Identify which cell holds the provided text, then report its (x, y) central coordinate. 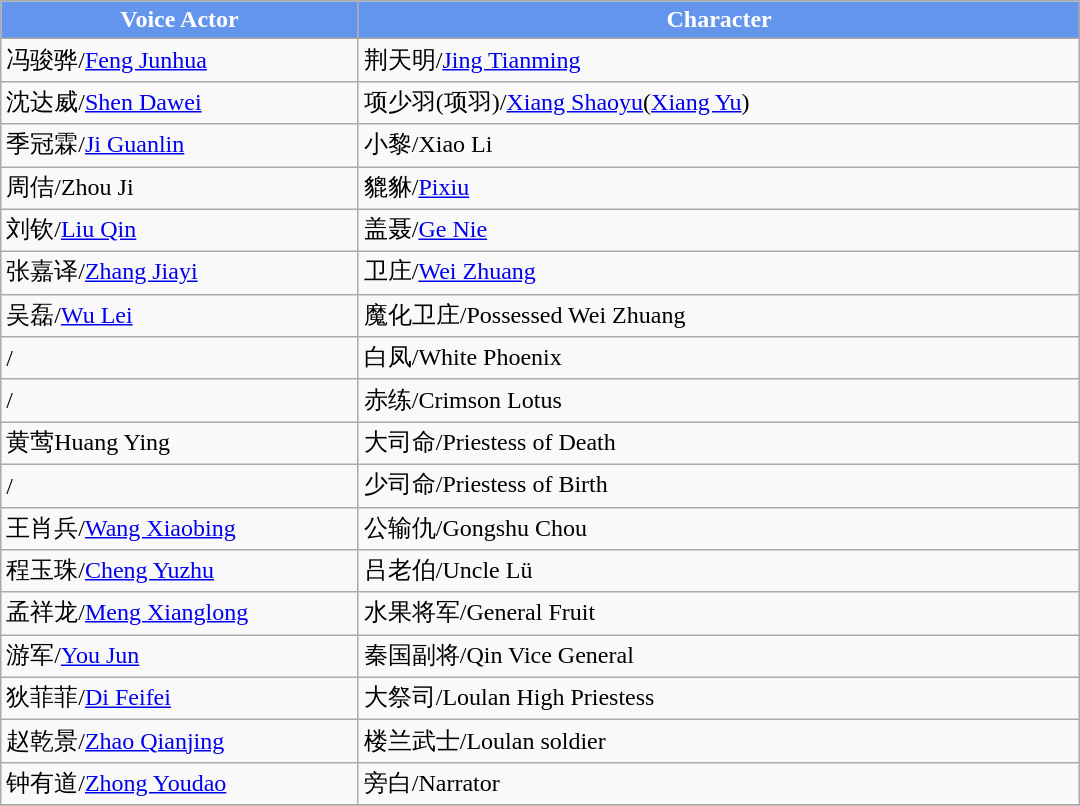
貔貅/Pixiu (719, 188)
刘钦/Liu Qin (180, 230)
游军/You Jun (180, 656)
秦国副将/Qin Vice General (719, 656)
魔化卫庄/Possessed Wei Zhuang (719, 316)
赤练/Crimson Lotus (719, 400)
Character (719, 20)
王肖兵/Wang Xiaobing (180, 528)
白凤/White Phoenix (719, 358)
盖聂/Ge Nie (719, 230)
楼兰武士/Loulan soldier (719, 742)
张嘉译/Zhang Jiayi (180, 274)
季冠霖/Ji Guanlin (180, 146)
荆天明/Jing Tianming (719, 60)
赵乾景/Zhao Qianjing (180, 742)
沈达威/Shen Dawei (180, 102)
小黎/Xiao Li (719, 146)
旁白/Narrator (719, 784)
Voice Actor (180, 20)
项少羽(项羽)/Xiang Shaoyu(Xiang Yu) (719, 102)
大祭司/Loulan High Priestess (719, 698)
吕老伯/Uncle Lü (719, 572)
狄菲菲/Di Feifei (180, 698)
钟有道/Zhong Youdao (180, 784)
黄莺Huang Ying (180, 444)
大司命/Priestess of Death (719, 444)
冯骏骅/Feng Junhua (180, 60)
水果将军/General Fruit (719, 614)
孟祥龙/Meng Xianglong (180, 614)
公输仇/Gongshu Chou (719, 528)
吴磊/Wu Lei (180, 316)
少司命/Priestess of Birth (719, 486)
程玉珠/Cheng Yuzhu (180, 572)
周佶/Zhou Ji (180, 188)
卫庄/Wei Zhuang (719, 274)
